Return [x, y] of the center of cell containing provided text 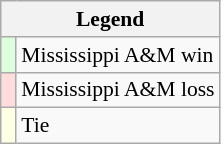
Mississippi A&M win [118, 55]
Mississippi A&M loss [118, 90]
Legend [110, 19]
Tie [118, 126]
